For the text-containing cell, return its midpoint in (x, y) coordinate format. 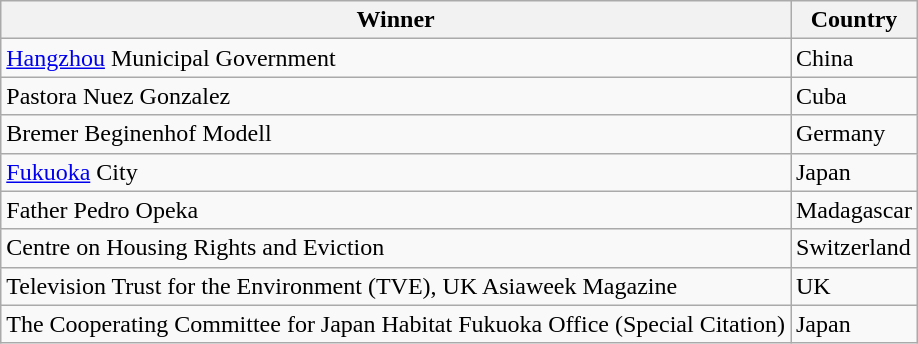
Cuba (854, 96)
Centre on Housing Rights and Eviction (396, 248)
China (854, 58)
Fukuoka City (396, 172)
Father Pedro Opeka (396, 210)
Switzerland (854, 248)
Country (854, 20)
Pastora Nuez Gonzalez (396, 96)
Madagascar (854, 210)
Television Trust for the Environment (TVE), UK Asiaweek Magazine (396, 286)
Bremer Beginenhof Modell (396, 134)
Winner (396, 20)
UK (854, 286)
Hangzhou Municipal Government (396, 58)
Germany (854, 134)
The Cooperating Committee for Japan Habitat Fukuoka Office (Special Citation) (396, 324)
